Capture the cell that displays the provided text and extract its (x, y) central coordinate. 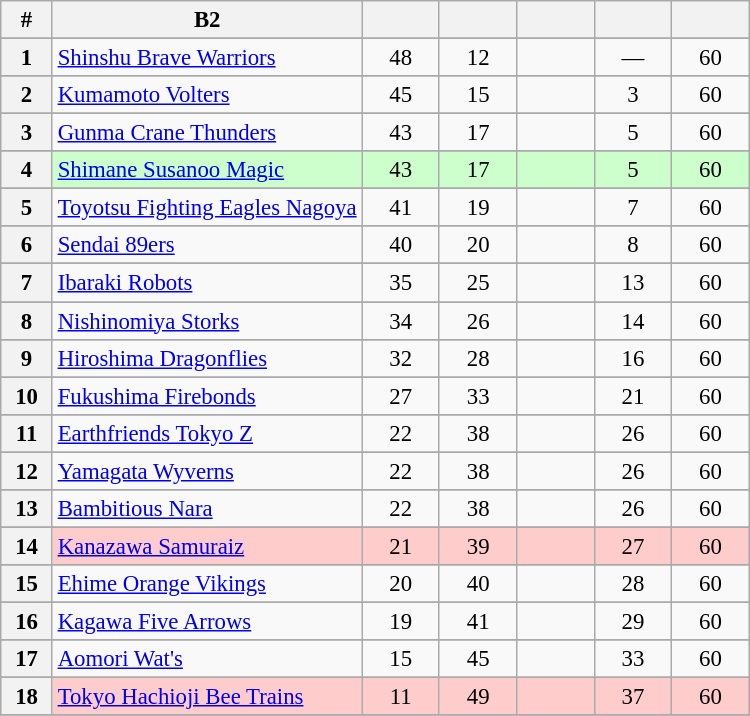
Sendai 89ers (207, 245)
Nishinomiya Storks (207, 321)
# (27, 20)
Hiroshima Dragonflies (207, 358)
10 (27, 396)
Ibaraki Robots (207, 283)
Ehime Orange Vikings (207, 584)
35 (400, 283)
Kumamoto Volters (207, 95)
18 (27, 697)
Gunma Crane Thunders (207, 133)
Aomori Wat's (207, 659)
29 (632, 621)
Toyotsu Fighting Eagles Nagoya (207, 208)
34 (400, 321)
Bambitious Nara (207, 509)
Shimane Susanoo Magic (207, 170)
Shinshu Brave Warriors (207, 58)
1 (27, 58)
Kanazawa Samuraiz (207, 546)
37 (632, 697)
Fukushima Firebonds (207, 396)
32 (400, 358)
39 (478, 546)
9 (27, 358)
Earthfriends Tokyo Z (207, 433)
Tokyo Hachioji Bee Trains (207, 697)
B2 (207, 20)
48 (400, 58)
2 (27, 95)
Kagawa Five Arrows (207, 621)
49 (478, 697)
Yamagata Wyverns (207, 471)
4 (27, 170)
— (632, 58)
6 (27, 245)
25 (478, 283)
